Capture the cell that displays the provided text and extract its [X, Y] central coordinate. 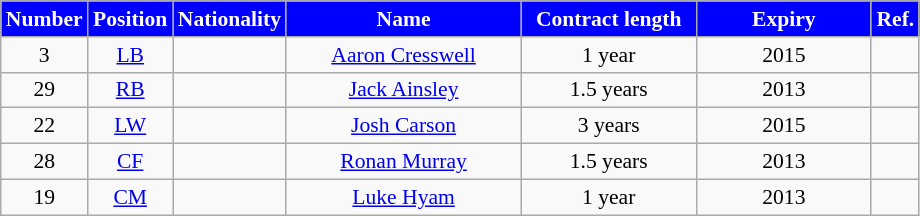
Expiry [784, 19]
Ref. [895, 19]
3 [44, 55]
28 [44, 162]
LW [130, 126]
Nationality [230, 19]
Number [44, 19]
Josh Carson [404, 126]
Name [404, 19]
CM [130, 197]
Aaron Cresswell [404, 55]
22 [44, 126]
Position [130, 19]
3 years [608, 126]
LB [130, 55]
Jack Ainsley [404, 90]
29 [44, 90]
Luke Hyam [404, 197]
Ronan Murray [404, 162]
RB [130, 90]
Contract length [608, 19]
19 [44, 197]
CF [130, 162]
